Pinpoint the cell where the given text exists, returning its [x, y] midpoint coordinate. 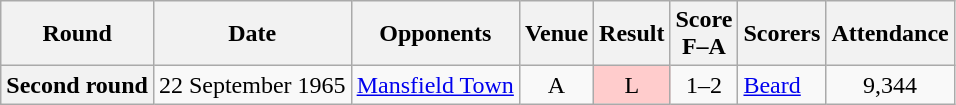
Second round [78, 85]
1–2 [704, 85]
Opponents [435, 34]
A [556, 85]
Date [252, 34]
Mansfield Town [435, 85]
Result [632, 34]
Scorers [782, 34]
Venue [556, 34]
9,344 [890, 85]
Beard [782, 85]
Attendance [890, 34]
22 September 1965 [252, 85]
L [632, 85]
Round [78, 34]
ScoreF–A [704, 34]
